Pinpoint the cell where the given text exists, returning its (x, y) midpoint coordinate. 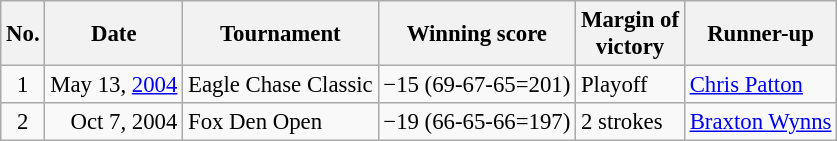
Playoff (630, 85)
Chris Patton (760, 85)
Braxton Wynns (760, 122)
May 13, 2004 (114, 85)
Oct 7, 2004 (114, 122)
Date (114, 34)
Eagle Chase Classic (280, 85)
1 (23, 85)
Tournament (280, 34)
Margin ofvictory (630, 34)
−19 (66-65-66=197) (477, 122)
−15 (69-67-65=201) (477, 85)
Fox Den Open (280, 122)
2 strokes (630, 122)
Runner-up (760, 34)
No. (23, 34)
2 (23, 122)
Winning score (477, 34)
